Identify which cell holds the provided text, then report its (x, y) central coordinate. 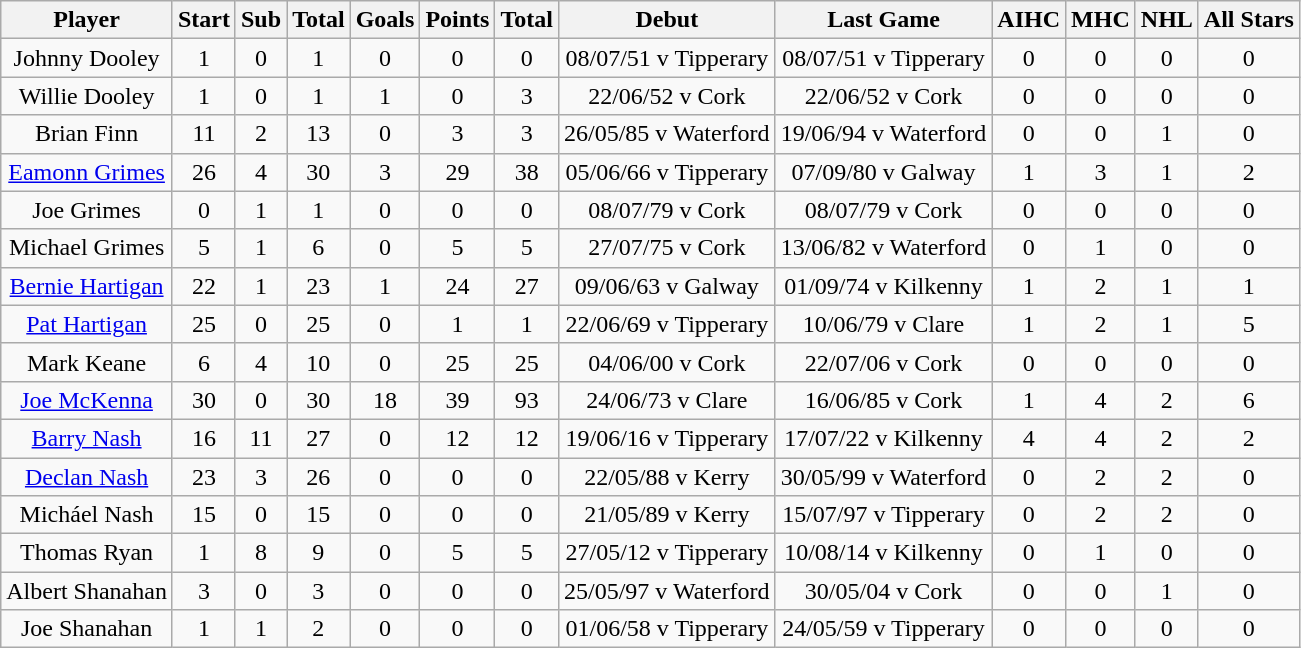
22/06/69 v Tipperary (666, 324)
Barry Nash (87, 438)
Pat Hartigan (87, 324)
Brian Finn (87, 134)
22 (204, 286)
Johnny Dooley (87, 58)
05/06/66 v Tipperary (666, 172)
15/07/97 v Tipperary (884, 515)
27/07/75 v Cork (666, 248)
Thomas Ryan (87, 553)
09/06/63 v Galway (666, 286)
26/05/85 v Waterford (666, 134)
Debut (666, 20)
Albert Shanahan (87, 591)
10 (319, 362)
30/05/04 v Cork (884, 591)
04/06/00 v Cork (666, 362)
MHC (1101, 20)
22/05/88 v Kerry (666, 477)
18 (385, 400)
Declan Nash (87, 477)
Points (458, 20)
39 (458, 400)
13/06/82 v Waterford (884, 248)
All Stars (1248, 20)
Goals (385, 20)
01/09/74 v Kilkenny (884, 286)
07/09/80 v Galway (884, 172)
93 (527, 400)
27/05/12 v Tipperary (666, 553)
16 (204, 438)
22/07/06 v Cork (884, 362)
Start (204, 20)
10/08/14 v Kilkenny (884, 553)
8 (260, 553)
Joe McKenna (87, 400)
9 (319, 553)
01/06/58 v Tipperary (666, 629)
Eamonn Grimes (87, 172)
Michael Grimes (87, 248)
Joe Grimes (87, 210)
Sub (260, 20)
19/06/94 v Waterford (884, 134)
24/06/73 v Clare (666, 400)
30/05/99 v Waterford (884, 477)
NHL (1166, 20)
16/06/85 v Cork (884, 400)
38 (527, 172)
29 (458, 172)
Joe Shanahan (87, 629)
19/06/16 v Tipperary (666, 438)
Willie Dooley (87, 96)
AIHC (1029, 20)
Bernie Hartigan (87, 286)
17/07/22 v Kilkenny (884, 438)
24/05/59 v Tipperary (884, 629)
Mark Keane (87, 362)
25/05/97 v Waterford (666, 591)
24 (458, 286)
Micháel Nash (87, 515)
13 (319, 134)
Player (87, 20)
Last Game (884, 20)
21/05/89 v Kerry (666, 515)
10/06/79 v Clare (884, 324)
